Search for the cell housing the specified text and yield its [x, y] center coordinate. 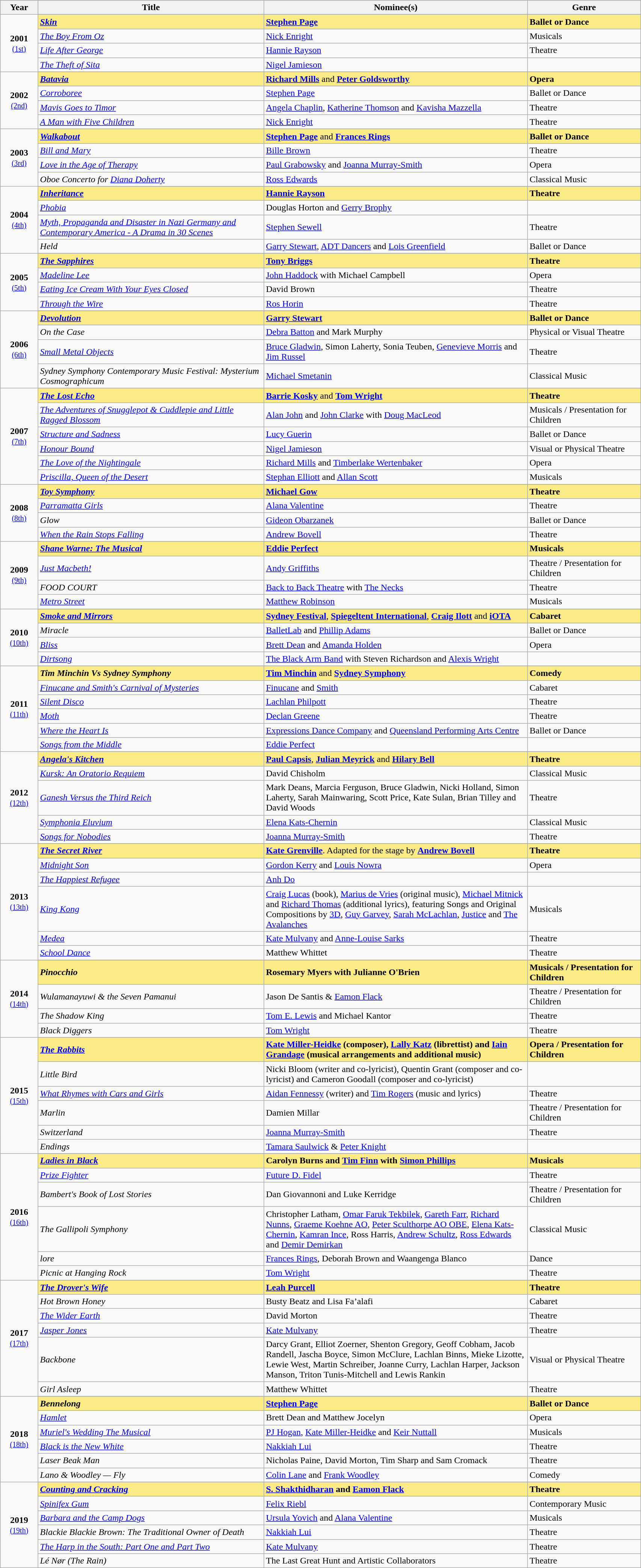
Tom E. Lewis and Michael Kantor [396, 1016]
2002(2nd) [19, 100]
Sydney Symphony Contemporary Music Festival: Mysterium Cosmographicum [151, 376]
Garry Stewart [396, 318]
Angela's Kitchen [151, 759]
Colin Lane and Frank Woodley [396, 1475]
Muriel's Wedding The Musical [151, 1432]
Declan Greene [396, 716]
FOOD COURT [151, 587]
Douglas Horton and Gerry Brophy [396, 208]
Where the Heart Is [151, 730]
Girl Asleep [151, 1389]
Paul Capsis, Julian Meyrick and Hilary Bell [396, 759]
2011(11th) [19, 709]
The Boy From Oz [151, 36]
Songs from the Middle [151, 745]
Alana Valentine [396, 506]
BalletLab and Phillip Adams [396, 630]
Toy Symphony [151, 491]
Kursk: An Oratorio Requiem [151, 773]
Mark Deans, Marcia Ferguson, Bruce Gladwin, Nicki Holland, Simon Laherty, Sarah Mainwaring, Scott Price, Kate Sulan, Brian Tilley and David Woods [396, 798]
Endings [151, 1146]
Smoke and Mirrors [151, 616]
Finucane and Smith's Carnival of Mysteries [151, 687]
2019(19th) [19, 1525]
Lé Nør (The Rain) [151, 1561]
Kate Grenville. Adapted for the stage by Andrew Bovell [396, 851]
When the Rain Stops Falling [151, 534]
Parramatta Girls [151, 506]
Dirtsong [151, 659]
Bennelong [151, 1403]
Frances Rings, Deborah Brown and Waangenga Blanco [396, 1258]
Felix Riebl [396, 1503]
The Happiest Refugee [151, 879]
Busty Beatz and Lisa Fa’alafi [396, 1302]
Leah Purcell [396, 1287]
Structure and Sadness [151, 434]
King Kong [151, 909]
2014(14th) [19, 998]
Debra Batton and Mark Murphy [396, 332]
Damien Millar [396, 1113]
Stephen Sewell [396, 227]
Rosemary Myers with Julianne O'Brien [396, 972]
The Adventures of Snugglepot & Cuddlepie and Little Ragged Blossom [151, 415]
2010(10th) [19, 637]
Black Diggers [151, 1030]
Silent Disco [151, 702]
Skin [151, 22]
2017(17th) [19, 1338]
A Man with Five Children [151, 122]
Michael Gow [396, 491]
The Black Arm Band with Steven Richardson and Alexis Wright [396, 659]
Ursula Yovich and Alana Valentine [396, 1518]
2006(6th) [19, 349]
Lucy Guerin [396, 434]
2015(15th) [19, 1096]
Bill and Mary [151, 150]
Garry Stewart, ADT Dancers and Lois Greenfield [396, 246]
Kate Mulvany and Anne-Louise Sarks [396, 938]
Dan Giovannoni and Luke Kerridge [396, 1194]
Tony Briggs [396, 261]
Stephen Page and Frances Rings [396, 136]
Small Metal Objects [151, 352]
The Love of the Nightingale [151, 463]
Stephan Elliott and Allan Scott [396, 477]
Marlin [151, 1113]
2012(12th) [19, 798]
The Drover's Wife [151, 1287]
Nicholas Paine, David Morton, Tim Sharp and Sam Cromack [396, 1461]
Songs for Nobodies [151, 836]
Prize Fighter [151, 1175]
Laser Beak Man [151, 1461]
Batavia [151, 79]
The Lost Echo [151, 395]
Hot Brown Honey [151, 1302]
Gideon Obarzanek [396, 520]
2005(5th) [19, 282]
Love in the Age of Therapy [151, 165]
Pinocchio [151, 972]
Barbara and the Camp Dogs [151, 1518]
Honour Bound [151, 448]
Black is the New White [151, 1446]
What Rhymes with Cars and Girls [151, 1093]
Ros Horin [396, 304]
Physical or Visual Theatre [584, 332]
Just Macbeth! [151, 568]
Aidan Fennessy (writer) and Tim Rogers (music and lyrics) [396, 1093]
Brett Dean and Matthew Jocelyn [396, 1418]
Lachlan Philpott [396, 702]
Inheritance [151, 194]
Brett Dean and Amanda Holden [396, 644]
Oboe Concerto for Diana Doherty [151, 179]
Richard Mills and Peter Goldsworthy [396, 79]
Priscilla, Queen of the Desert [151, 477]
Tim Minchin and Sydney Symphony [396, 673]
Carolyn Burns and Tim Finn with Simon Phillips [396, 1161]
On the Case [151, 332]
Tamara Saulwick & Peter Knight [396, 1146]
Back to Back Theatre with The Necks [396, 587]
Alan John and John Clarke with Doug MacLeod [396, 415]
PJ Hogan, Kate Miller-Heidke and Keir Nuttall [396, 1432]
Phobia [151, 208]
Walkabout [151, 136]
Expressions Dance Company and Queensland Performing Arts Centre [396, 730]
Midnight Son [151, 865]
Nominee(s) [396, 8]
Angela Chaplin, Katherine Thomson and Kavisha Mazzella [396, 107]
Moth [151, 716]
Finucane and Smith [396, 687]
Ladies in Black [151, 1161]
2009(9th) [19, 575]
The Shadow King [151, 1016]
Dance [584, 1258]
The Harp in the South: Part One and Part Two [151, 1546]
Michael Smetanin [396, 376]
Bambert's Book of Lost Stories [151, 1194]
Life After George [151, 50]
Picnic at Hanging Rock [151, 1273]
Little Bird [151, 1074]
Richard Mills and Timberlake Wertenbaker [396, 463]
Lano & Woodley — Fly [151, 1475]
The Rabbits [151, 1050]
Jason De Santis & Eamon Flack [396, 996]
Genre [584, 8]
Spinifex Gum [151, 1503]
Paul Grabowsky and Joanna Murray-Smith [396, 165]
Opera / Presentation for Children [584, 1050]
School Dance [151, 953]
S. Shakthidharan and Eamon Flack [396, 1489]
Eating Ice Cream With Your Eyes Closed [151, 289]
2008(8th) [19, 513]
Symphonia Eluvium [151, 822]
Andrew Bovell [396, 534]
The Sapphires [151, 261]
Hamlet [151, 1418]
Sydney Festival, Spiegeltent International, Craig Ilott and iOTA [396, 616]
Andy Griffiths [396, 568]
Miracle [151, 630]
Through the Wire [151, 304]
Jasper Jones [151, 1330]
Tim Minchin Vs Sydney Symphony [151, 673]
2013(13th) [19, 902]
Nicki Bloom (writer and co-lyricist), Quentin Grant (composer and co-lyricist) and Cameron Goodall (composer and co-lyricist) [396, 1074]
The Theft of Sita [151, 65]
Mavis Goes to Timor [151, 107]
Kate Miller-Heidke (composer), Lally Katz (librettist) and Iain Grandage (musical arrangements and additional music) [396, 1050]
Wulamanayuwi & the Seven Pamanui [151, 996]
David Morton [396, 1316]
Shane Warne: The Musical [151, 549]
Myth, Propaganda and Disaster in Nazi Germany and Contemporary America - A Drama in 30 Scenes [151, 227]
The Wider Earth [151, 1316]
The Last Great Hunt and Artistic Collaborators [396, 1561]
The Secret River [151, 851]
Bruce Gladwin, Simon Laherty, Sonia Teuben, Genevieve Morris and Jim Russel [396, 352]
David Brown [396, 289]
Bille Brown [396, 150]
Gordon Kerry and Louis Nowra [396, 865]
Backbone [151, 1359]
Elena Kats-Chernin [396, 822]
2003(3rd) [19, 157]
2001(1st) [19, 43]
Corroboree [151, 93]
Held [151, 246]
Anh Do [396, 879]
2018(18th) [19, 1439]
Metro Street [151, 602]
Year [19, 8]
Switzerland [151, 1132]
Blackie Blackie Brown: The Traditional Owner of Death [151, 1532]
The Gallipoli Symphony [151, 1229]
Glow [151, 520]
2004(4th) [19, 220]
2007(7th) [19, 436]
Future D. Fidel [396, 1175]
Barrie Kosky and Tom Wright [396, 395]
Madeline Lee [151, 275]
David Chisholm [396, 773]
2016(16th) [19, 1217]
Title [151, 8]
Ganesh Versus the Third Reich [151, 798]
Medea [151, 938]
Devolution [151, 318]
Contemporary Music [584, 1503]
Counting and Cracking [151, 1489]
Bliss [151, 644]
lore [151, 1258]
Ross Edwards [396, 179]
Matthew Robinson [396, 602]
John Haddock with Michael Campbell [396, 275]
